Scan for the cell matching the given text and deliver its (x, y) coordinate at center. 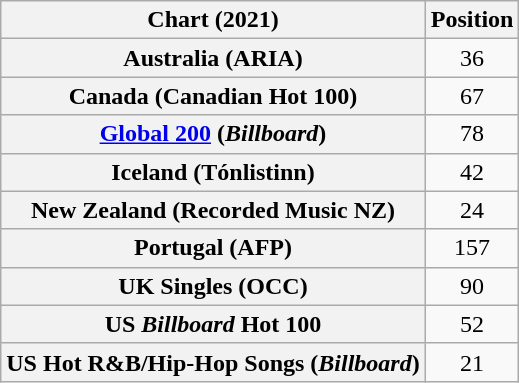
36 (472, 58)
New Zealand (Recorded Music NZ) (213, 210)
90 (472, 286)
Portugal (AFP) (213, 248)
157 (472, 248)
52 (472, 324)
Global 200 (Billboard) (213, 134)
21 (472, 362)
24 (472, 210)
US Hot R&B/Hip-Hop Songs (Billboard) (213, 362)
Position (472, 20)
UK Singles (OCC) (213, 286)
US Billboard Hot 100 (213, 324)
Iceland (Tónlistinn) (213, 172)
Chart (2021) (213, 20)
Canada (Canadian Hot 100) (213, 96)
78 (472, 134)
67 (472, 96)
Australia (ARIA) (213, 58)
42 (472, 172)
